For the text-containing cell, return its midpoint in (x, y) coordinate format. 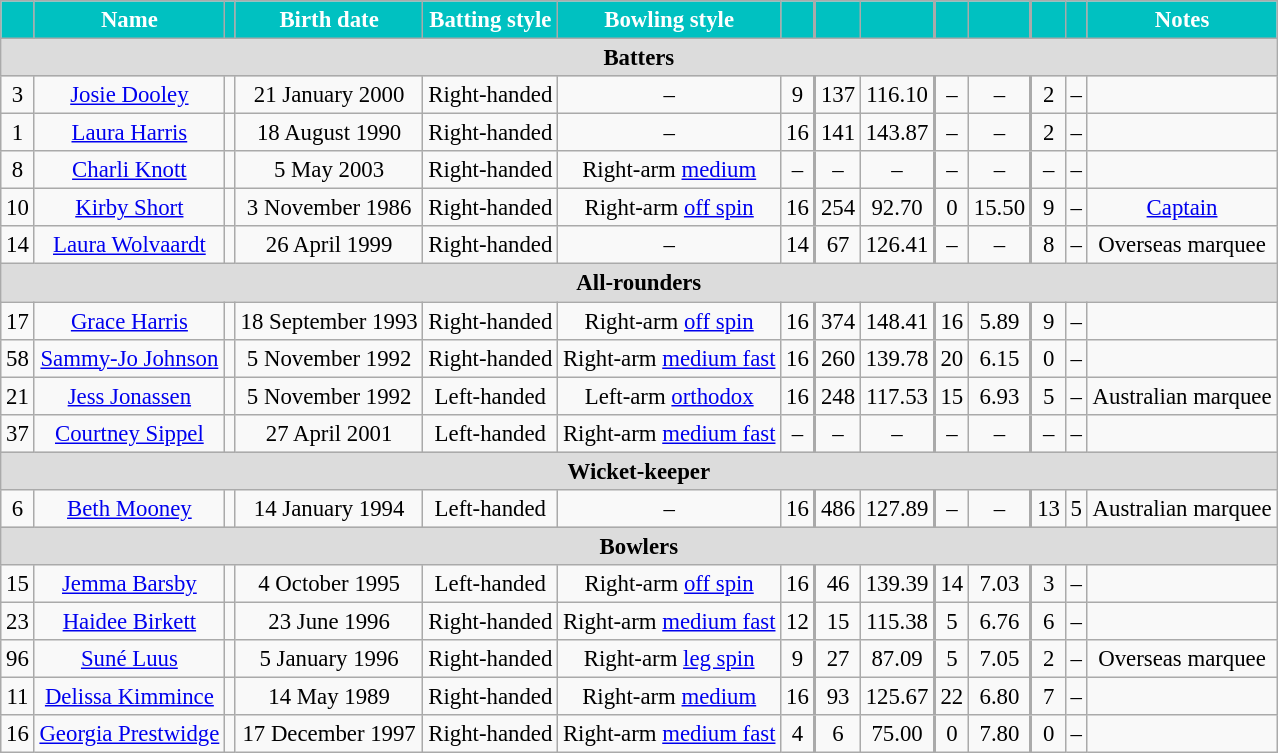
92.70 (897, 208)
13 (1048, 509)
Wicket-keeper (639, 471)
Sammy-Jo Johnson (129, 358)
27 (838, 659)
4 (798, 734)
Haidee Birkett (129, 621)
Jess Jonassen (129, 396)
5 May 2003 (329, 170)
58 (18, 358)
Captain (1182, 208)
260 (838, 358)
All-rounders (639, 283)
27 April 2001 (329, 433)
18 August 1990 (329, 133)
141 (838, 133)
Charli Knott (129, 170)
Bowling style (670, 20)
7.03 (1000, 584)
26 April 1999 (329, 245)
18 September 1993 (329, 321)
143.87 (897, 133)
6.15 (1000, 358)
Josie Dooley (129, 95)
96 (18, 659)
Left-arm orthodox (670, 396)
248 (838, 396)
374 (838, 321)
14 May 1989 (329, 697)
Batting style (490, 20)
17 (18, 321)
Notes (1182, 20)
3 November 1986 (329, 208)
115.38 (897, 621)
17 December 1997 (329, 734)
37 (18, 433)
46 (838, 584)
Suné Luus (129, 659)
Grace Harris (129, 321)
11 (18, 697)
5.89 (1000, 321)
Name (129, 20)
10 (18, 208)
6.93 (1000, 396)
486 (838, 509)
Right-arm leg spin (670, 659)
20 (951, 358)
22 (951, 697)
Delissa Kimmince (129, 697)
Georgia Prestwidge (129, 734)
23 June 1996 (329, 621)
67 (838, 245)
Birth date (329, 20)
137 (838, 95)
12 (798, 621)
6.80 (1000, 697)
93 (838, 697)
139.78 (897, 358)
148.41 (897, 321)
116.10 (897, 95)
87.09 (897, 659)
1 (18, 133)
4 October 1995 (329, 584)
Laura Harris (129, 133)
Batters (639, 58)
6.76 (1000, 621)
126.41 (897, 245)
7 (1048, 697)
21 (18, 396)
Jemma Barsby (129, 584)
Beth Mooney (129, 509)
14 January 1994 (329, 509)
Laura Wolvaardt (129, 245)
7.05 (1000, 659)
127.89 (897, 509)
117.53 (897, 396)
75.00 (897, 734)
Bowlers (639, 546)
Kirby Short (129, 208)
7.80 (1000, 734)
23 (18, 621)
139.39 (897, 584)
Courtney Sippel (129, 433)
125.67 (897, 697)
254 (838, 208)
5 January 1996 (329, 659)
15.50 (1000, 208)
21 January 2000 (329, 95)
